Identify which cell holds the provided text, then report its (X, Y) central coordinate. 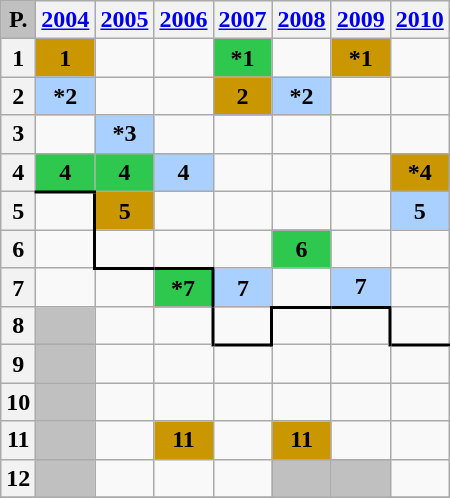
2007 (242, 20)
P. (18, 20)
2004 (66, 20)
2008 (302, 20)
2009 (360, 20)
*4 (420, 172)
*3 (124, 134)
9 (18, 364)
2010 (420, 20)
10 (18, 402)
8 (18, 326)
3 (18, 134)
2006 (184, 20)
12 (18, 478)
2005 (124, 20)
*7 (184, 288)
